Find where the given text appears and provide that cell's center as (X, Y) coordinate. 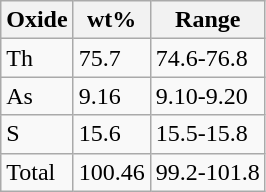
100.46 (112, 172)
15.5-15.8 (208, 134)
Range (208, 20)
99.2-101.8 (208, 172)
wt% (112, 20)
S (37, 134)
74.6-76.8 (208, 58)
Th (37, 58)
As (37, 96)
75.7 (112, 58)
Total (37, 172)
15.6 (112, 134)
9.10-9.20 (208, 96)
9.16 (112, 96)
Oxide (37, 20)
